Capture the cell that displays the provided text and extract its (x, y) central coordinate. 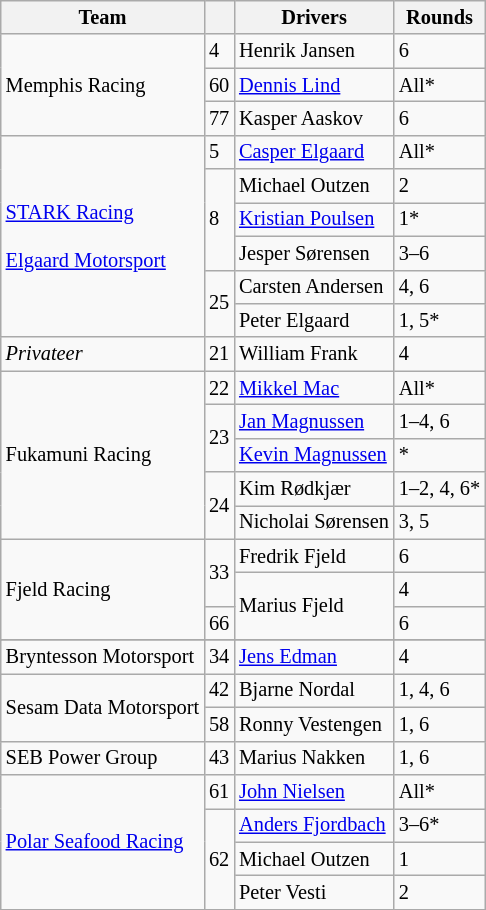
Anders Fjordbach (314, 825)
1 (440, 859)
Rounds (440, 17)
58 (219, 724)
1–2, 4, 6* (440, 489)
Jesper Sørensen (314, 253)
Carsten Andersen (314, 287)
66 (219, 623)
60 (219, 85)
William Frank (314, 354)
Dennis Lind (314, 85)
STARK Racing Elgaard Motorsport (102, 236)
Nicholai Sørensen (314, 522)
Peter Elgaard (314, 320)
Ronny Vestengen (314, 724)
1* (440, 219)
Fukamuni Racing (102, 455)
62 (219, 858)
43 (219, 758)
77 (219, 118)
4, 6 (440, 287)
Team (102, 17)
Bjarne Nordal (314, 690)
61 (219, 791)
1, 5* (440, 320)
Fredrik Fjeld (314, 556)
Peter Vesti (314, 892)
3, 5 (440, 522)
Polar Seafood Racing (102, 842)
22 (219, 388)
Bryntesson Motorsport (102, 657)
John Nielsen (314, 791)
34 (219, 657)
5 (219, 152)
Fjeld Racing (102, 590)
23 (219, 438)
* (440, 455)
Casper Elgaard (314, 152)
Kasper Aaskov (314, 118)
SEB Power Group (102, 758)
Drivers (314, 17)
33 (219, 572)
Kristian Poulsen (314, 219)
25 (219, 304)
3–6* (440, 825)
24 (219, 506)
8 (219, 220)
Jan Magnussen (314, 421)
Memphis Racing (102, 84)
Henrik Jansen (314, 51)
Kim Rødkjær (314, 489)
3–6 (440, 253)
Kevin Magnussen (314, 455)
21 (219, 354)
Sesam Data Motorsport (102, 706)
Mikkel Mac (314, 388)
Privateer (102, 354)
1, 4, 6 (440, 690)
42 (219, 690)
Jens Edman (314, 657)
1–4, 6 (440, 421)
Marius Fjeld (314, 606)
Marius Nakken (314, 758)
